Capture the cell that displays the provided text and extract its (X, Y) central coordinate. 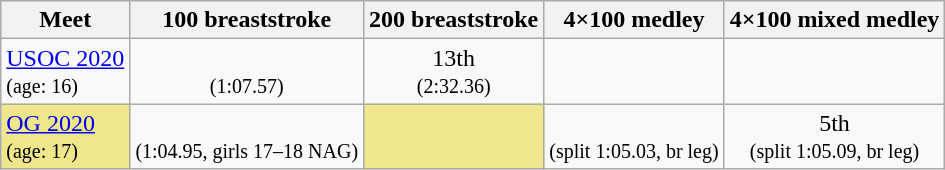
100 breaststroke (247, 20)
4×100 mixed medley (834, 20)
13th(2:32.36) (454, 72)
(1:04.95, girls 17–18 NAG) (247, 136)
Meet (66, 20)
OG 2020(age: 17) (66, 136)
5th(split 1:05.09, br leg) (834, 136)
(1:07.57) (247, 72)
USOC 2020(age: 16) (66, 72)
200 breaststroke (454, 20)
(split 1:05.03, br leg) (634, 136)
4×100 medley (634, 20)
